Output the [x, y] coordinate of the center of the cell containing the given text.  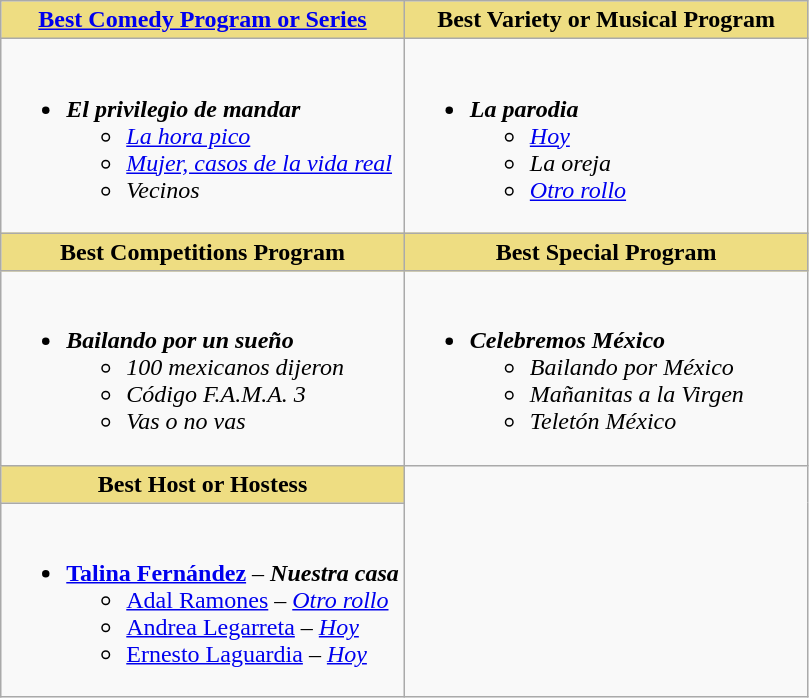
Best Competitions Program [203, 252]
Best Host or Hostess [203, 484]
Best Comedy Program or Series [203, 20]
Talina Fernández – Nuestra casaAdal Ramones – Otro rolloAndrea Legarreta – HoyErnesto Laguardia – Hoy [203, 600]
El privilegio de mandarLa hora picoMujer, casos de la vida realVecinos [203, 136]
Bailando por un sueño100 mexicanos dijeronCódigo F.A.M.A. 3Vas o no vas [203, 368]
Best Variety or Musical Program [606, 20]
Celebremos MéxicoBailando por MéxicoMañanitas a la VirgenTeletón México [606, 368]
La parodiaHoyLa orejaOtro rollo [606, 136]
Best Special Program [606, 252]
